Search for the cell housing the specified text and yield its (X, Y) center coordinate. 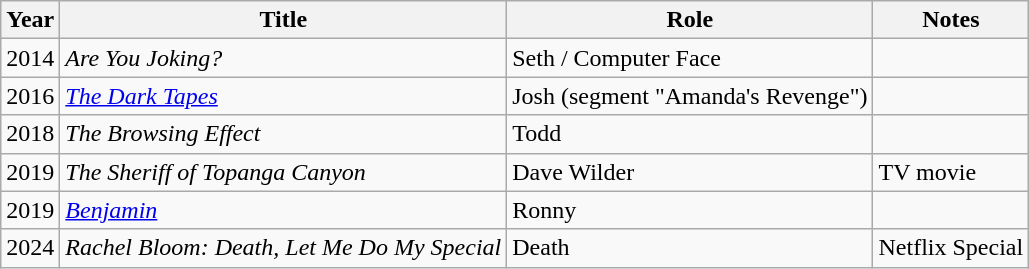
2016 (30, 96)
2018 (30, 134)
The Sheriff of Topanga Canyon (284, 172)
Title (284, 20)
Dave Wilder (690, 172)
TV movie (951, 172)
Are You Joking? (284, 58)
Role (690, 20)
Todd (690, 134)
Notes (951, 20)
Death (690, 248)
Josh (segment "Amanda's Revenge") (690, 96)
Benjamin (284, 210)
Ronny (690, 210)
The Browsing Effect (284, 134)
Seth / Computer Face (690, 58)
2014 (30, 58)
The Dark Tapes (284, 96)
Year (30, 20)
Rachel Bloom: Death, Let Me Do My Special (284, 248)
2024 (30, 248)
Netflix Special (951, 248)
